Search for the cell housing the specified text and yield its [X, Y] center coordinate. 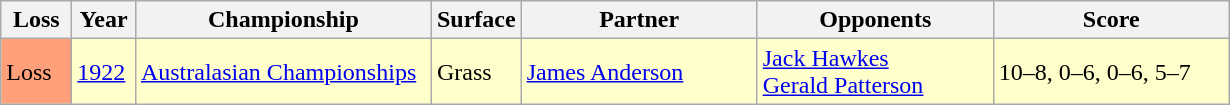
Score [1111, 20]
Surface [476, 20]
Championship [283, 20]
Jack Hawkes Gerald Patterson [875, 72]
Grass [476, 72]
James Anderson [639, 72]
Opponents [875, 20]
10–8, 0–6, 0–6, 5–7 [1111, 72]
Australasian Championships [283, 72]
Year [104, 20]
Partner [639, 20]
1922 [104, 72]
